Identify which cell holds the provided text, then report its (x, y) central coordinate. 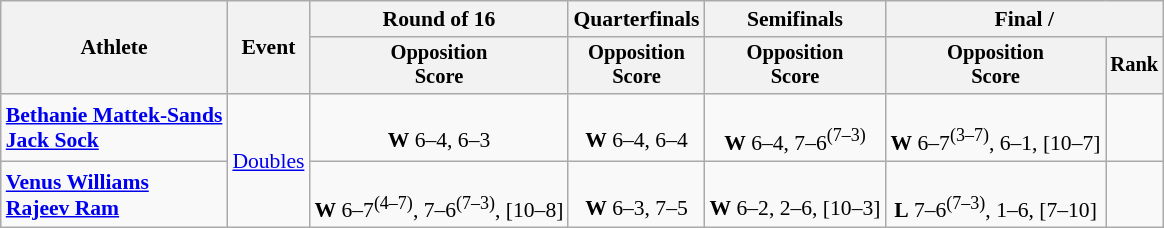
W 6–7(4–7), 7–6(7–3), [10–8] (438, 194)
W 6–2, 2–6, [10–3] (794, 194)
Event (268, 48)
Doubles (268, 161)
W 6–4, 6–4 (636, 128)
W 6–4, 6–3 (438, 128)
W 6–4, 7–6(7–3) (794, 128)
Bethanie Mattek-SandsJack Sock (114, 128)
Round of 16 (438, 19)
Rank (1135, 66)
Semifinals (794, 19)
Final / (1024, 19)
W 6–7(3–7), 6–1, [10–7] (995, 128)
Quarterfinals (636, 19)
L 7–6(7–3), 1–6, [7–10] (995, 194)
Athlete (114, 48)
Venus WilliamsRajeev Ram (114, 194)
W 6–3, 7–5 (636, 194)
